Provide the [x, y] coordinate of the cell's center where the given text is located.  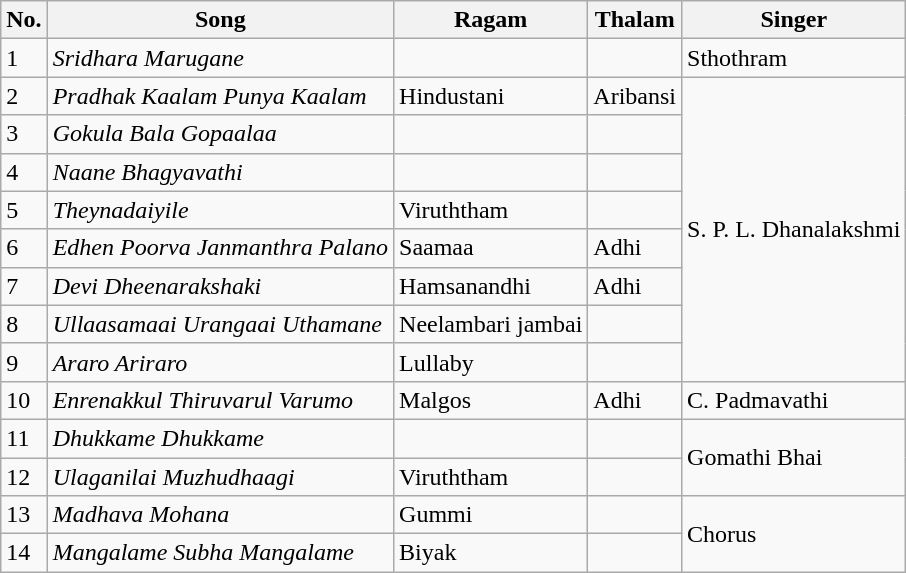
Biyak [491, 553]
Gummi [491, 515]
Theynadaiyile [220, 210]
2 [24, 96]
11 [24, 438]
5 [24, 210]
7 [24, 286]
9 [24, 362]
Naane Bhagyavathi [220, 172]
Devi Dheenarakshaki [220, 286]
Aribansi [635, 96]
Thalam [635, 20]
14 [24, 553]
3 [24, 134]
Ragam [491, 20]
Neelambari jambai [491, 324]
Malgos [491, 400]
Gokula Bala Gopaalaa [220, 134]
Araro Ariraro [220, 362]
Singer [794, 20]
Sthothram [794, 58]
6 [24, 248]
Pradhak Kaalam Punya Kaalam [220, 96]
4 [24, 172]
Mangalame Subha Mangalame [220, 553]
Madhava Mohana [220, 515]
10 [24, 400]
No. [24, 20]
Edhen Poorva Janmanthra Palano [220, 248]
Hindustani [491, 96]
C. Padmavathi [794, 400]
13 [24, 515]
12 [24, 477]
Sridhara Marugane [220, 58]
Chorus [794, 534]
Saamaa [491, 248]
Enrenakkul Thiruvarul Varumo [220, 400]
Dhukkame Dhukkame [220, 438]
8 [24, 324]
Song [220, 20]
Ulaganilai Muzhudhaagi [220, 477]
S. P. L. Dhanalakshmi [794, 229]
1 [24, 58]
Gomathi Bhai [794, 457]
Hamsanandhi [491, 286]
Lullaby [491, 362]
Ullaasamaai Urangaai Uthamane [220, 324]
